Return [X, Y] of the center of cell containing provided text 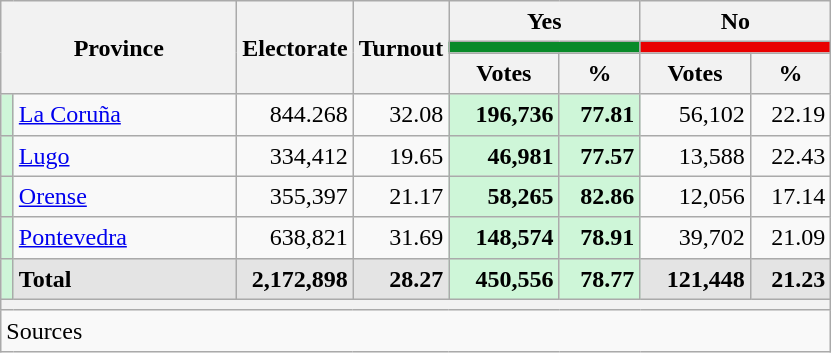
46,981 [504, 156]
355,397 [295, 196]
77.81 [600, 114]
Orense [125, 196]
39,702 [695, 238]
17.14 [790, 196]
78.91 [600, 238]
77.57 [600, 156]
82.86 [600, 196]
No [736, 22]
450,556 [504, 278]
Pontevedra [125, 238]
196,736 [504, 114]
28.27 [401, 278]
22.43 [790, 156]
19.65 [401, 156]
12,056 [695, 196]
Turnout [401, 48]
334,412 [295, 156]
638,821 [295, 238]
56,102 [695, 114]
21.09 [790, 238]
Electorate [295, 48]
La Coruña [125, 114]
58,265 [504, 196]
21.17 [401, 196]
Sources [416, 330]
21.23 [790, 278]
Province [119, 48]
2,172,898 [295, 278]
844.268 [295, 114]
31.69 [401, 238]
121,448 [695, 278]
13,588 [695, 156]
78.77 [600, 278]
32.08 [401, 114]
22.19 [790, 114]
Yes [544, 22]
Lugo [125, 156]
Total [125, 278]
148,574 [504, 238]
